Return [x, y] of the center of cell containing provided text 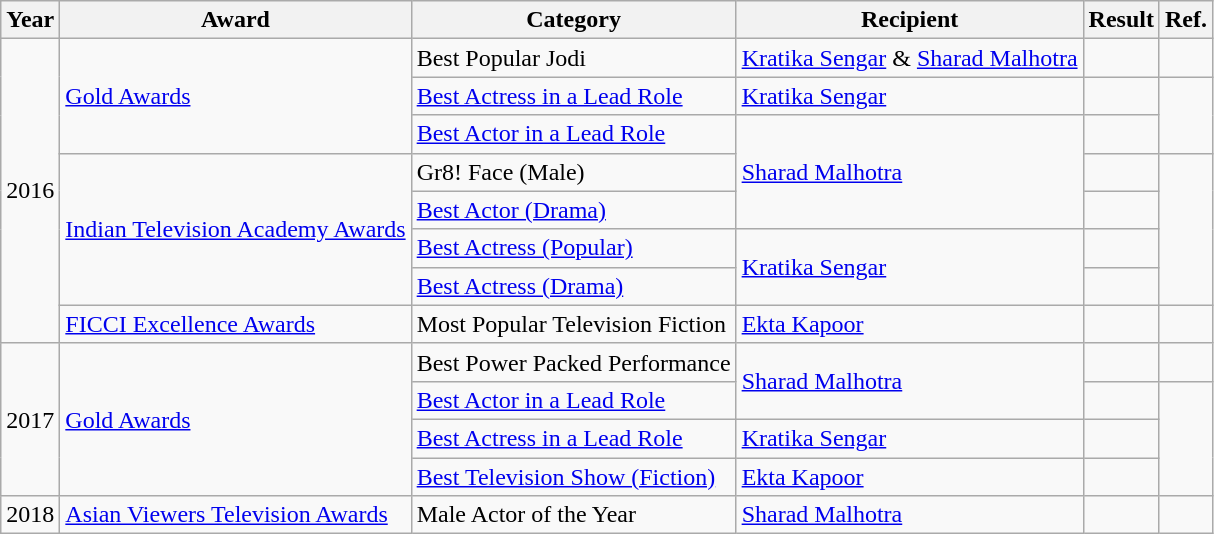
Best Popular Jodi [574, 58]
Asian Viewers Television Awards [236, 515]
Award [236, 20]
Indian Television Academy Awards [236, 229]
2018 [30, 515]
Ref. [1186, 20]
Kratika Sengar & Sharad Malhotra [910, 58]
Best Television Show (Fiction) [574, 477]
2017 [30, 419]
Best Actress (Popular) [574, 248]
Best Power Packed Performance [574, 362]
Category [574, 20]
Most Popular Television Fiction [574, 324]
Year [30, 20]
Male Actor of the Year [574, 515]
Best Actress (Drama) [574, 286]
Gr8! Face (Male) [574, 172]
FICCI Excellence Awards [236, 324]
2016 [30, 191]
Best Actor (Drama) [574, 210]
Recipient [910, 20]
Result [1121, 20]
